Return (X, Y) of the center of cell containing provided text 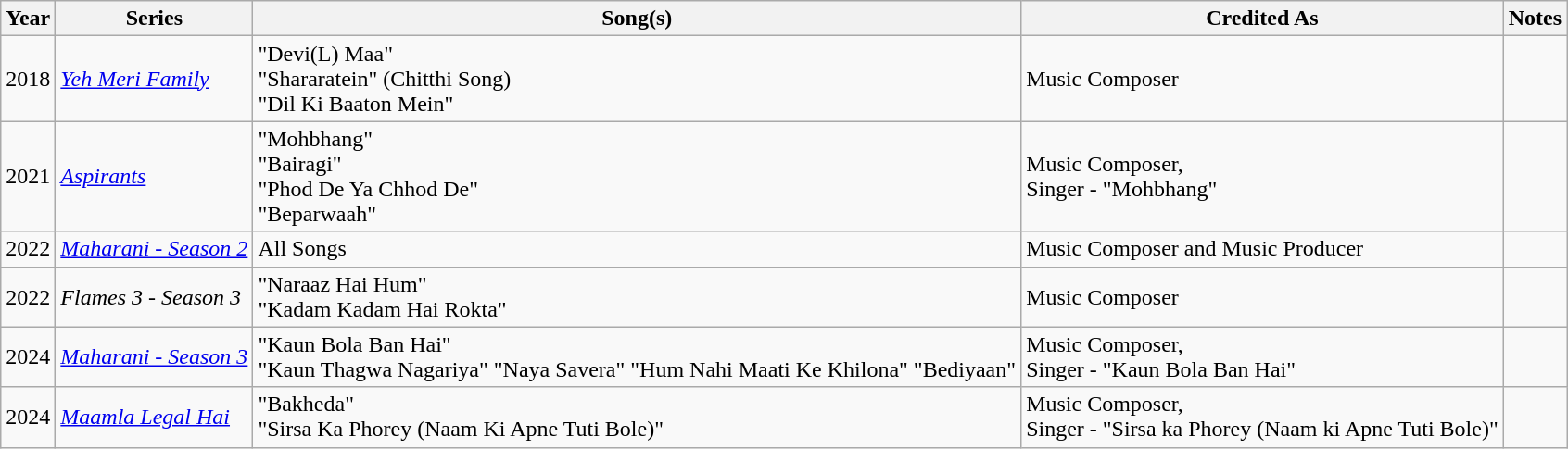
"Bakheda""Sirsa Ka Phorey (Naam Ki Apne Tuti Bole)" (638, 417)
Series (154, 19)
2018 (28, 79)
Song(s) (638, 19)
Maharani - Season 2 (154, 249)
Maharani - Season 3 (154, 357)
All Songs (638, 249)
Music Composer,Singer - "Mohbhang" (1262, 176)
Yeh Meri Family (154, 79)
2021 (28, 176)
"Mohbhang""Bairagi""Phod De Ya Chhod De""Beparwaah" (638, 176)
Music Composer,Singer - "Sirsa ka Phorey (Naam ki Apne Tuti Bole)" (1262, 417)
Music Composer and Music Producer (1262, 249)
"Devi(L) Maa""Shararatein" (Chitthi Song)"Dil Ki Baaton Mein" (638, 79)
Maamla Legal Hai (154, 417)
Music Composer,Singer - "Kaun Bola Ban Hai" (1262, 357)
Year (28, 19)
Aspirants (154, 176)
"Kaun Bola Ban Hai""Kaun Thagwa Nagariya" "Naya Savera" "Hum Nahi Maati Ke Khilona" "Bediyaan" (638, 357)
"Naraaz Hai Hum""Kadam Kadam Hai Rokta" (638, 296)
Notes (1535, 19)
Credited As (1262, 19)
Flames 3 - Season 3 (154, 296)
